Output the [x, y] coordinate of the center of the cell containing the given text.  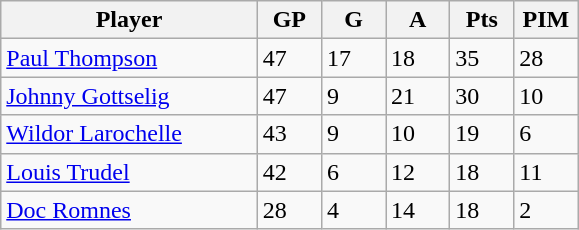
43 [289, 134]
12 [418, 172]
42 [289, 172]
Wildor Larochelle [130, 134]
4 [353, 210]
Pts [482, 20]
21 [418, 96]
14 [418, 210]
2 [546, 210]
GP [289, 20]
A [418, 20]
G [353, 20]
35 [482, 58]
17 [353, 58]
11 [546, 172]
Louis Trudel [130, 172]
Doc Romnes [130, 210]
19 [482, 134]
Johnny Gottselig [130, 96]
PIM [546, 20]
Paul Thompson [130, 58]
30 [482, 96]
Player [130, 20]
